For the text-containing cell, return its midpoint in (X, Y) coordinate format. 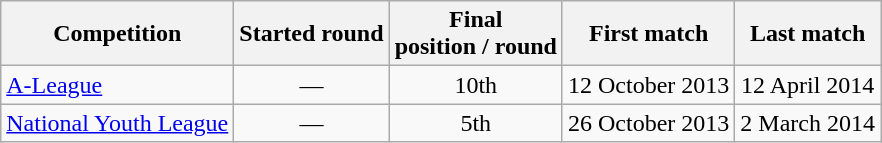
12 April 2014 (808, 85)
National Youth League (118, 123)
A-League (118, 85)
Final position / round (476, 34)
Started round (312, 34)
First match (648, 34)
10th (476, 85)
5th (476, 123)
Competition (118, 34)
26 October 2013 (648, 123)
12 October 2013 (648, 85)
2 March 2014 (808, 123)
Last match (808, 34)
